Return the [X, Y] coordinate for the center point of the cell that contains the specified text.  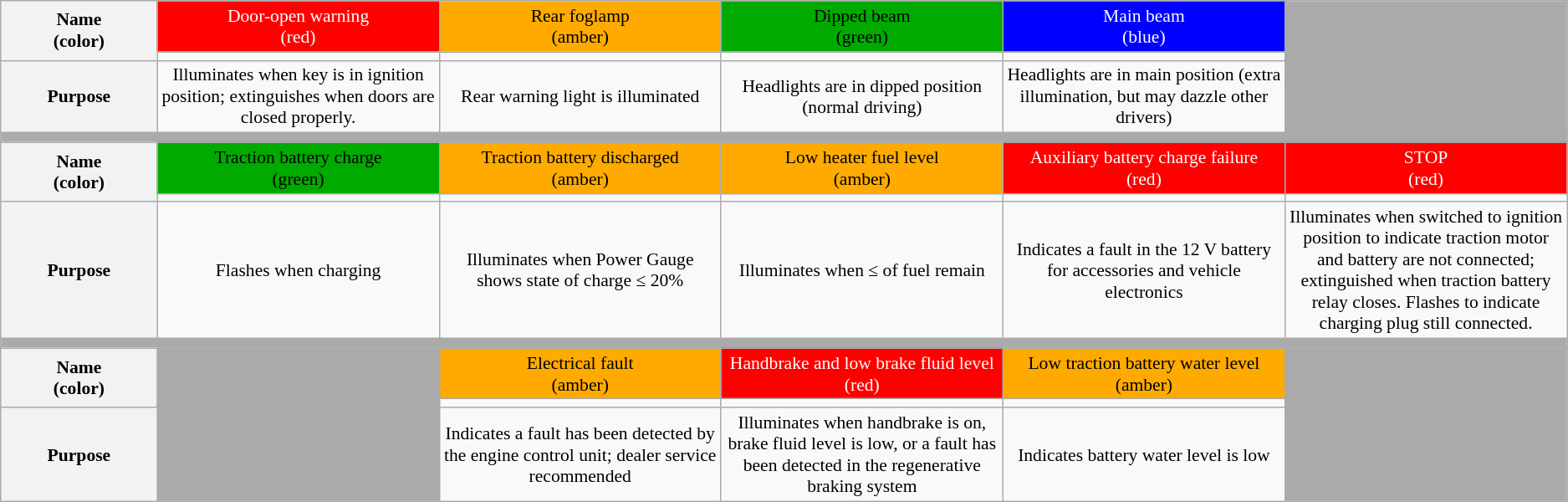
Low traction battery water level(amber) [1144, 373]
Rear foglamp(amber) [580, 27]
Indicates battery water level is low [1144, 454]
Illuminates when handbrake is on, brake fluid level is low, or a fault has been detected in the regenerative braking system [861, 454]
Headlights are in main position (extra illumination, but may dazzle other drivers) [1144, 97]
Rear warning light is illuminated [580, 97]
Traction battery discharged(amber) [580, 167]
Illuminates when Power Gauge shows state of charge ≤ 20% [580, 271]
Handbrake and low brake fluid level(red) [861, 373]
Dipped beam(green) [861, 27]
Indicates a fault in the 12 V battery for accessories and vehicle electronics [1144, 271]
STOP(red) [1425, 167]
Main beam(blue) [1144, 27]
Flashes when charging [298, 271]
Low heater fuel level(amber) [861, 167]
Illuminates when key is in ignition position; extinguishes when doors are closed properly. [298, 97]
Illuminates when ≤ of fuel remain [861, 271]
Indicates a fault has been detected by the engine control unit; dealer service recommended [580, 454]
Auxiliary battery charge failure(red) [1144, 167]
Door-open warning(red) [298, 27]
Headlights are in dipped position (normal driving) [861, 97]
Traction battery charge(green) [298, 167]
Electrical fault(amber) [580, 373]
